Locate the cell with the specified text and output its [x, y] center coordinate. 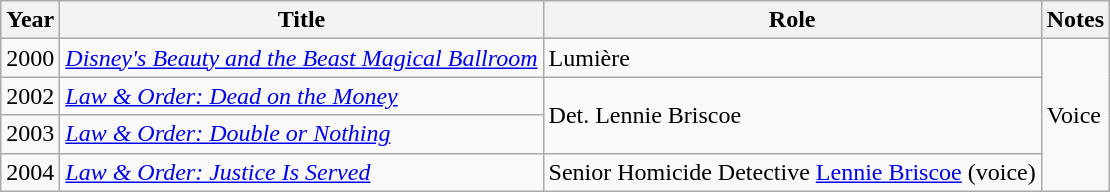
Title [302, 20]
2004 [30, 172]
2002 [30, 96]
Det. Lennie Briscoe [792, 115]
Disney's Beauty and the Beast Magical Ballroom [302, 58]
Law & Order: Justice Is Served [302, 172]
Notes [1075, 20]
2000 [30, 58]
Senior Homicide Detective Lennie Briscoe (voice) [792, 172]
Lumière [792, 58]
Role [792, 20]
Law & Order: Double or Nothing [302, 134]
Year [30, 20]
2003 [30, 134]
Law & Order: Dead on the Money [302, 96]
Voice [1075, 115]
